From the cell containing the given text, extract its center point as [X, Y] coordinate. 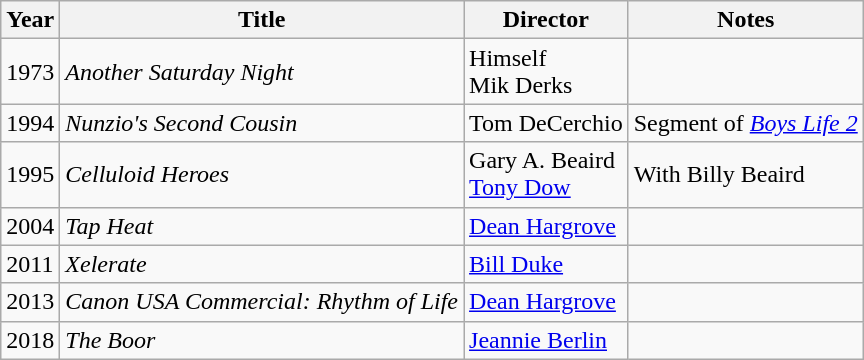
Canon USA Commercial: Rhythm of Life [262, 302]
2018 [30, 340]
Title [262, 20]
Segment of Boys Life 2 [746, 123]
Jeannie Berlin [546, 340]
Notes [746, 20]
HimselfMik Derks [546, 72]
With Billy Beaird [746, 174]
Xelerate [262, 264]
1995 [30, 174]
2011 [30, 264]
Nunzio's Second Cousin [262, 123]
Celluloid Heroes [262, 174]
1973 [30, 72]
Director [546, 20]
Year [30, 20]
1994 [30, 123]
2013 [30, 302]
Bill Duke [546, 264]
2004 [30, 226]
Gary A. BeairdTony Dow [546, 174]
Tom DeCerchio [546, 123]
Tap Heat [262, 226]
The Boor [262, 340]
Another Saturday Night [262, 72]
